Provide the (X, Y) coordinate of the cell's center where the given text is located.  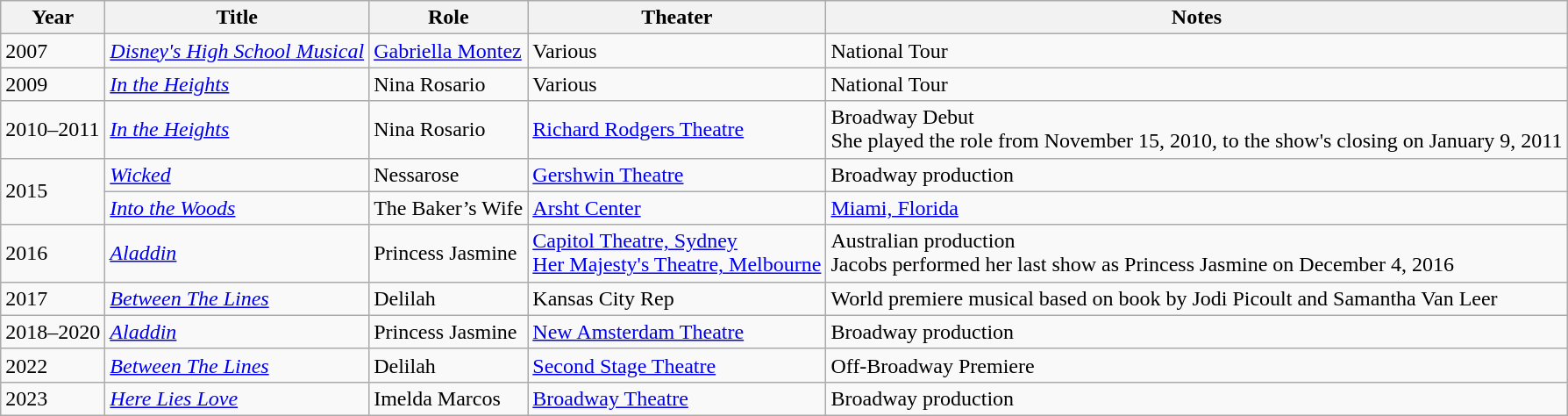
Australian productionJacobs performed her last show as Princess Jasmine on December 4, 2016 (1196, 253)
Miami, Florida (1196, 208)
The Baker’s Wife (449, 208)
Gershwin Theatre (677, 175)
New Amsterdam Theatre (677, 332)
Imelda Marcos (449, 398)
Broadway Theatre (677, 398)
2009 (53, 84)
Nessarose (449, 175)
2017 (53, 298)
Notes (1196, 18)
2007 (53, 51)
2010–2011 (53, 130)
Kansas City Rep (677, 298)
Off-Broadway Premiere (1196, 365)
Arsht Center (677, 208)
Broadway DebutShe played the role from November 15, 2010, to the show's closing on January 9, 2011 (1196, 130)
2018–2020 (53, 332)
Year (53, 18)
Second Stage Theatre (677, 365)
World premiere musical based on book by Jodi Picoult and Samantha Van Leer (1196, 298)
Capitol Theatre, Sydney Her Majesty's Theatre, Melbourne (677, 253)
Wicked (237, 175)
Title (237, 18)
2022 (53, 365)
Into the Woods (237, 208)
2023 (53, 398)
Here Lies Love (237, 398)
Theater (677, 18)
2015 (53, 191)
Gabriella Montez (449, 51)
Disney's High School Musical (237, 51)
Role (449, 18)
2016 (53, 253)
Richard Rodgers Theatre (677, 130)
